Output the [x, y] coordinate of the center of the cell containing the given text.  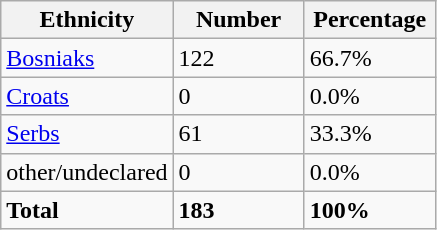
Bosniaks [87, 58]
Total [87, 210]
33.3% [370, 134]
183 [238, 210]
Croats [87, 96]
Percentage [370, 20]
122 [238, 58]
Serbs [87, 134]
100% [370, 210]
Number [238, 20]
other/undeclared [87, 172]
Ethnicity [87, 20]
61 [238, 134]
66.7% [370, 58]
